From the cell containing the given text, extract its center point as (X, Y) coordinate. 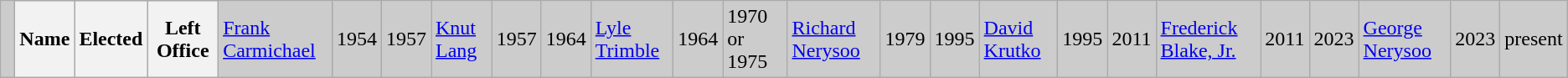
1970 or 1975 (756, 39)
David Krutko (1019, 39)
Name (45, 39)
Frank Carmichael (276, 39)
Frederick Blake, Jr. (1208, 39)
Elected (111, 39)
present (1534, 39)
George Nerysoo (1405, 39)
Richard Nerysoo (834, 39)
1954 (357, 39)
Left Office (183, 39)
Knut Lang (461, 39)
1979 (905, 39)
Lyle Trimble (632, 39)
